Locate the cell with the specified text and output its [X, Y] center coordinate. 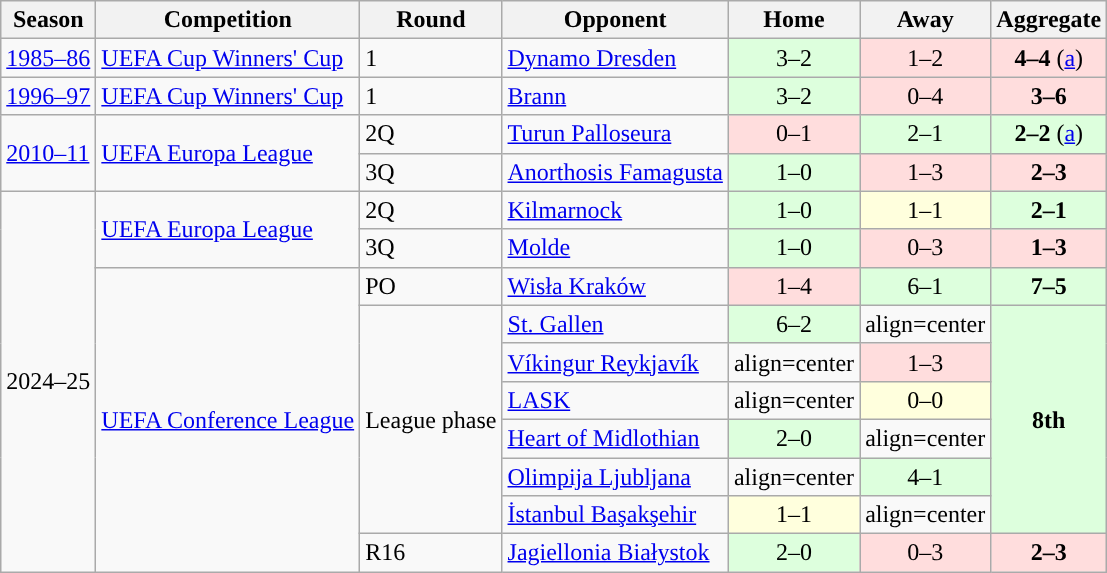
1996–97 [48, 96]
1–2 [926, 58]
R16 [431, 553]
Turun Palloseura [615, 134]
Season [48, 20]
0–1 [794, 134]
Kilmarnock [615, 210]
Anorthosis Famagusta [615, 172]
6–2 [794, 324]
8th [1049, 419]
1985–86 [48, 58]
2–2 (a) [1049, 134]
Molde [615, 248]
1–4 [794, 286]
Opponent [615, 20]
UEFA Conference League [228, 419]
Víkingur Reykjavík [615, 362]
PO [431, 286]
2024–25 [48, 382]
6–1 [926, 286]
Jagiellonia Białystok [615, 553]
4–4 (a) [1049, 58]
Competition [228, 20]
2010–11 [48, 153]
Aggregate [1049, 20]
7–5 [1049, 286]
Olimpija Ljubljana [615, 477]
4–1 [926, 477]
Away [926, 20]
Heart of Midlothian [615, 438]
Home [794, 20]
3–6 [1049, 96]
League phase [431, 419]
Wisła Kraków [615, 286]
Dynamo Dresden [615, 58]
Brann [615, 96]
İstanbul Başakşehir [615, 515]
LASK [615, 400]
0–0 [926, 400]
St. Gallen [615, 324]
0–4 [926, 96]
Round [431, 20]
